Determine the [x, y] coordinate at the center of the cell enclosing the given text.  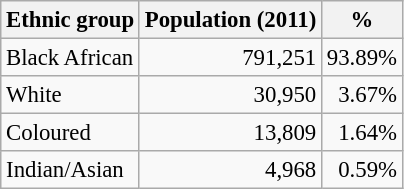
White [70, 95]
1.64% [362, 133]
Indian/Asian [70, 170]
4,968 [230, 170]
Black African [70, 58]
3.67% [362, 95]
0.59% [362, 170]
Coloured [70, 133]
% [362, 20]
30,950 [230, 95]
Ethnic group [70, 20]
93.89% [362, 58]
Population (2011) [230, 20]
13,809 [230, 133]
791,251 [230, 58]
